Find where the given text appears and provide that cell's center as [X, Y] coordinate. 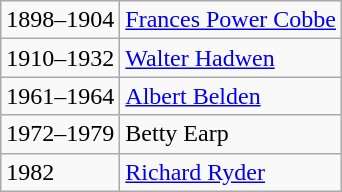
1961–1964 [60, 96]
Frances Power Cobbe [231, 20]
Albert Belden [231, 96]
1910–1932 [60, 58]
1972–1979 [60, 134]
1898–1904 [60, 20]
Richard Ryder [231, 172]
Betty Earp [231, 134]
Walter Hadwen [231, 58]
1982 [60, 172]
